Search for the cell housing the specified text and yield its [X, Y] center coordinate. 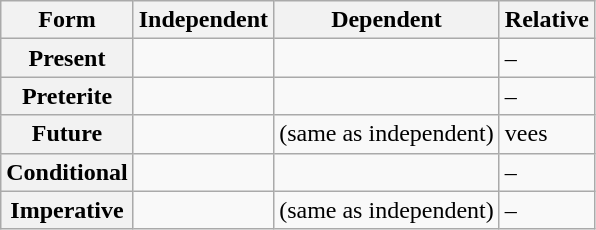
vees [546, 134]
Form [67, 20]
Independent [203, 20]
Present [67, 58]
Dependent [387, 20]
Future [67, 134]
Preterite [67, 96]
Conditional [67, 172]
Relative [546, 20]
Imperative [67, 210]
